Find where the given text appears and provide that cell's center as (X, Y) coordinate. 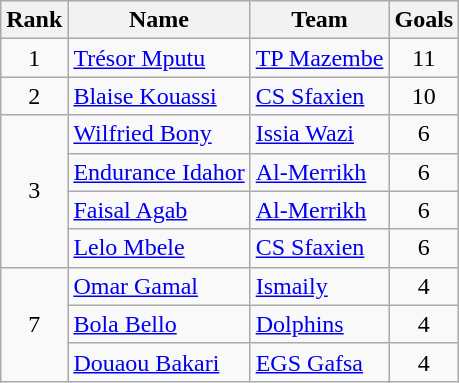
Faisal Agab (159, 210)
7 (34, 324)
Blaise Kouassi (159, 96)
Name (159, 20)
Ismaily (320, 286)
Trésor Mputu (159, 58)
Bola Bello (159, 324)
Omar Gamal (159, 286)
Endurance Idahor (159, 172)
TP Mazembe (320, 58)
1 (34, 58)
EGS Gafsa (320, 362)
Lelo Mbele (159, 248)
Rank (34, 20)
Wilfried Bony (159, 134)
3 (34, 191)
11 (424, 58)
Douaou Bakari (159, 362)
2 (34, 96)
Goals (424, 20)
10 (424, 96)
Team (320, 20)
Dolphins (320, 324)
Issia Wazi (320, 134)
